Capture the cell that displays the provided text and extract its (x, y) central coordinate. 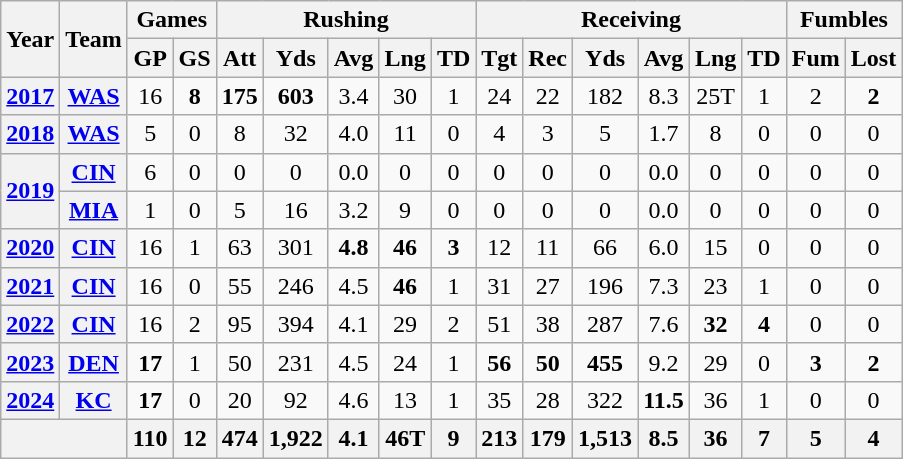
246 (296, 286)
7.3 (664, 286)
25T (715, 96)
2024 (30, 400)
182 (606, 96)
3.2 (354, 210)
28 (548, 400)
30 (405, 96)
KC (94, 400)
Rushing (346, 20)
23 (715, 286)
46T (405, 438)
Fum (816, 58)
4.8 (354, 248)
35 (500, 400)
7.6 (664, 324)
474 (240, 438)
2020 (30, 248)
13 (405, 400)
Receiving (631, 20)
66 (606, 248)
2021 (30, 286)
2019 (30, 191)
213 (500, 438)
6.0 (664, 248)
394 (296, 324)
2023 (30, 362)
175 (240, 96)
Rec (548, 58)
Tgt (500, 58)
1,513 (606, 438)
287 (606, 324)
4.0 (354, 134)
Year (30, 39)
Fumbles (844, 20)
8.5 (664, 438)
603 (296, 96)
1,922 (296, 438)
4.6 (354, 400)
MIA (94, 210)
Team (94, 39)
GS (194, 58)
455 (606, 362)
2017 (30, 96)
8.3 (664, 96)
231 (296, 362)
15 (715, 248)
22 (548, 96)
38 (548, 324)
322 (606, 400)
GP (150, 58)
55 (240, 286)
56 (500, 362)
179 (548, 438)
27 (548, 286)
3.4 (354, 96)
196 (606, 286)
DEN (94, 362)
92 (296, 400)
Att (240, 58)
95 (240, 324)
2022 (30, 324)
63 (240, 248)
9.2 (664, 362)
2018 (30, 134)
7 (764, 438)
1.7 (664, 134)
51 (500, 324)
6 (150, 172)
Lost (873, 58)
31 (500, 286)
11.5 (664, 400)
Games (172, 20)
301 (296, 248)
20 (240, 400)
110 (150, 438)
